Scan for the cell matching the given text and deliver its (x, y) coordinate at center. 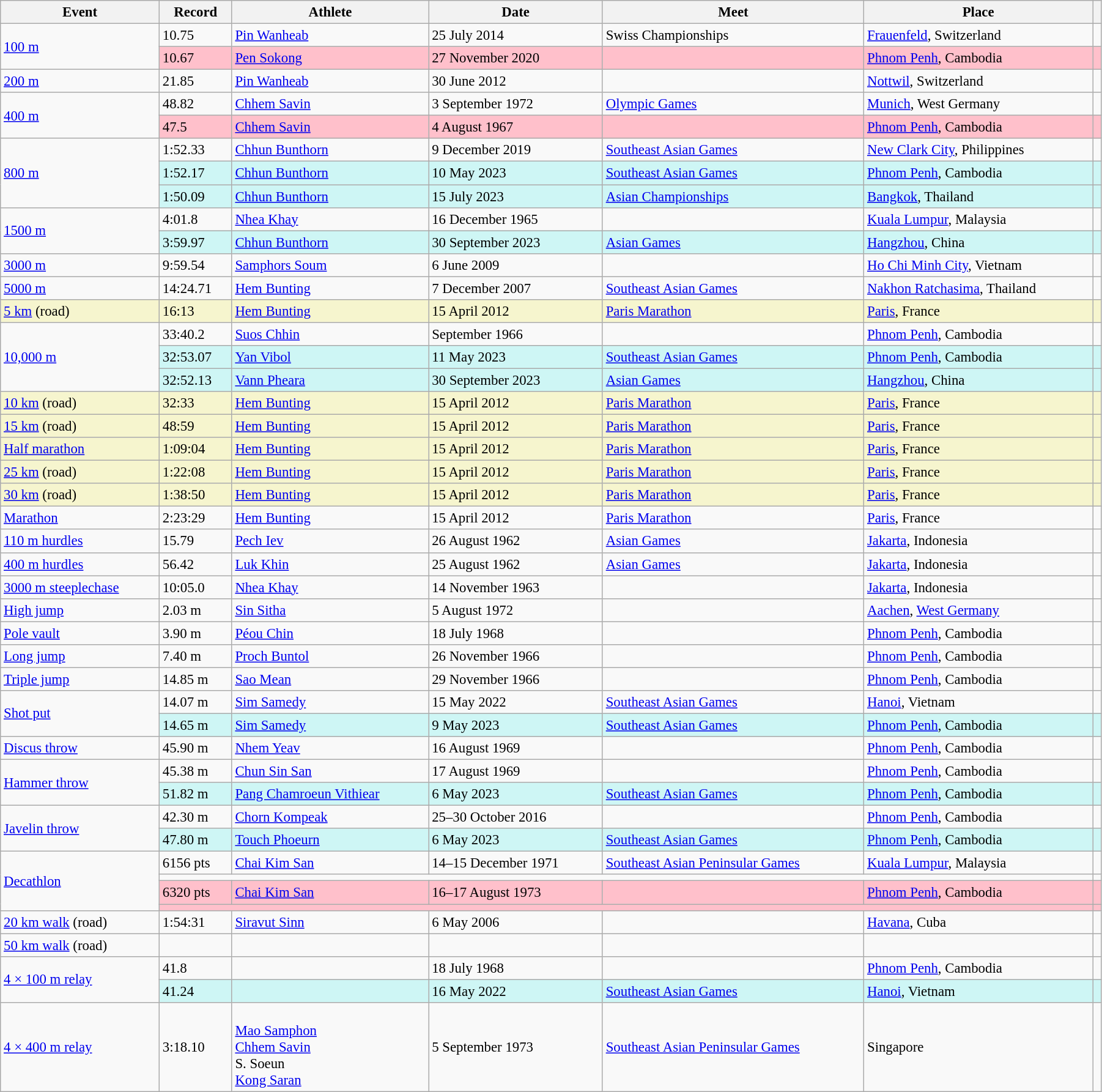
26 August 1962 (516, 541)
Chorn Kompeak (330, 817)
800 m (80, 173)
5 August 1972 (516, 610)
High jump (80, 610)
14 November 1963 (516, 587)
1:22:08 (196, 472)
9 December 2019 (516, 150)
10.67 (196, 58)
10.75 (196, 35)
10 May 2023 (516, 173)
Olympic Games (733, 104)
Luk Khin (330, 564)
26 November 1966 (516, 656)
25 km (road) (80, 472)
Marathon (80, 518)
42.30 m (196, 817)
3 September 1972 (516, 104)
51.82 m (196, 794)
3000 m steeplechase (80, 587)
2.03 m (196, 610)
4 × 400 m relay (80, 1047)
Samphors Soum (330, 265)
30 June 2012 (516, 81)
15 km (road) (80, 426)
32:33 (196, 403)
100 m (80, 46)
Long jump (80, 656)
Siravut Sinn (330, 922)
Yan Vibol (330, 357)
30 km (road) (80, 495)
Hammer throw (80, 783)
50 km walk (road) (80, 945)
Aachen, West Germany (978, 610)
Event (80, 12)
47.5 (196, 127)
15 July 2023 (516, 196)
14.65 m (196, 725)
48.82 (196, 104)
5 km (road) (80, 311)
Triple jump (80, 679)
New Clark City, Philippines (978, 150)
4 August 1967 (516, 127)
Athlete (330, 12)
Nhem Yeav (330, 748)
Singapore (978, 1047)
Javelin throw (80, 828)
15.79 (196, 541)
4 × 100 m relay (80, 979)
Swiss Championships (733, 35)
Place (978, 12)
Meet (733, 12)
Bangkok, Thailand (978, 196)
21.85 (196, 81)
25 August 1962 (516, 564)
14.85 m (196, 679)
10 km (road) (80, 403)
41.8 (196, 968)
2:23:29 (196, 518)
47.80 m (196, 840)
400 m (80, 115)
33:40.2 (196, 334)
48:59 (196, 426)
September 1966 (516, 334)
Shot put (80, 713)
14–15 December 1971 (516, 863)
16–17 August 1973 (516, 893)
Sao Mean (330, 679)
Date (516, 12)
Ho Chi Minh City, Vietnam (978, 265)
14.07 m (196, 702)
1:38:50 (196, 495)
3:59.97 (196, 242)
Munich, West Germany (978, 104)
Mao SamphonChhem SavinS. SoeunKong Saran (330, 1047)
3.90 m (196, 633)
6 May 2006 (516, 922)
Decathlon (80, 881)
6 June 2009 (516, 265)
25 July 2014 (516, 35)
Pech Iev (330, 541)
Péou Chin (330, 633)
14:24.71 (196, 288)
Discus throw (80, 748)
6320 pts (196, 893)
11 May 2023 (516, 357)
Pang Chamroeun Vithiear (330, 794)
32:52.13 (196, 380)
10:05.0 (196, 587)
Record (196, 12)
Pole vault (80, 633)
Nottwil, Switzerland (978, 81)
1:52.33 (196, 150)
20 km walk (road) (80, 922)
1:09:04 (196, 449)
16 December 1965 (516, 219)
7 December 2007 (516, 288)
29 November 1966 (516, 679)
25–30 October 2016 (516, 817)
9:59.54 (196, 265)
3:18.10 (196, 1047)
7.40 m (196, 656)
16 August 1969 (516, 748)
Nakhon Ratchasima, Thailand (978, 288)
10,000 m (80, 357)
Touch Phoeurn (330, 840)
15 May 2022 (516, 702)
Proch Buntol (330, 656)
9 May 2023 (516, 725)
5 September 1973 (516, 1047)
1:54:31 (196, 922)
32:53.07 (196, 357)
45.38 m (196, 771)
Pen Sokong (330, 58)
5000 m (80, 288)
Half marathon (80, 449)
Frauenfeld, Switzerland (978, 35)
3000 m (80, 265)
200 m (80, 81)
56.42 (196, 564)
16:13 (196, 311)
Havana, Cuba (978, 922)
27 November 2020 (516, 58)
Sin Sitha (330, 610)
4:01.8 (196, 219)
400 m hurdles (80, 564)
Vann Pheara (330, 380)
Asian Championships (733, 196)
1:52.17 (196, 173)
6156 pts (196, 863)
41.24 (196, 991)
1500 m (80, 230)
45.90 m (196, 748)
Chun Sin San (330, 771)
16 May 2022 (516, 991)
Suos Chhin (330, 334)
1:50.09 (196, 196)
110 m hurdles (80, 541)
17 August 1969 (516, 771)
